Identify which cell holds the provided text, then report its [X, Y] central coordinate. 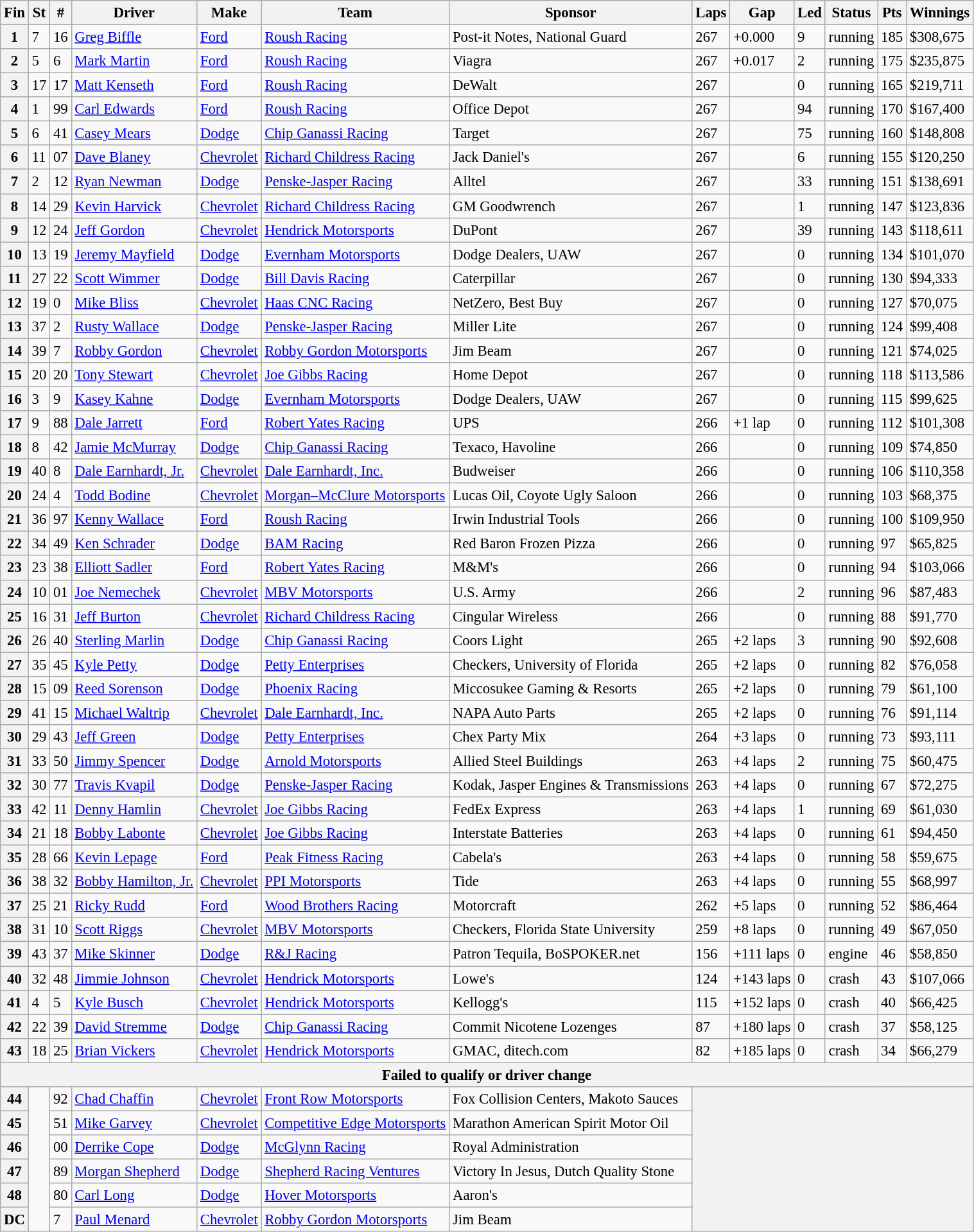
PPI Motorsports [356, 881]
Jimmy Spencer [134, 761]
Michael Waltrip [134, 713]
David Stremme [134, 1027]
160 [892, 134]
Robby Gordon [134, 351]
$61,100 [940, 689]
$87,483 [940, 592]
Peak Fitness Racing [356, 858]
Led [810, 13]
Jack Daniel's [571, 157]
$59,675 [940, 858]
$68,997 [940, 881]
89 [60, 1171]
$66,425 [940, 1002]
$148,808 [940, 134]
Denny Hamlin [134, 810]
Pts [892, 13]
$109,950 [940, 519]
170 [892, 109]
$103,066 [940, 568]
Mark Martin [134, 61]
$66,279 [940, 1050]
134 [892, 254]
engine [851, 954]
$99,408 [940, 327]
09 [60, 689]
+0.017 [762, 61]
R&J Racing [356, 954]
155 [892, 157]
Kyle Petty [134, 664]
$110,358 [940, 471]
Haas CNC Racing [356, 302]
$86,464 [940, 906]
Sterling Marlin [134, 640]
GMAC, ditech.com [571, 1050]
77 [60, 785]
Team [356, 13]
143 [892, 230]
Mike Skinner [134, 954]
Front Row Motorsports [356, 1099]
+143 laps [762, 978]
Paul Menard [134, 1220]
Kasey Kahne [134, 399]
Office Depot [571, 109]
151 [892, 182]
112 [892, 423]
U.S. Army [571, 592]
118 [892, 375]
$113,586 [940, 375]
100 [892, 519]
01 [60, 592]
$101,070 [940, 254]
Commit Nicotene Lozenges [571, 1027]
Tide [571, 881]
$92,608 [940, 640]
Carl Long [134, 1195]
$94,450 [940, 833]
DC [15, 1220]
Gap [762, 13]
Ken Schrader [134, 544]
Elliott Sadler [134, 568]
Dale Earnhardt, Jr. [134, 471]
Target [571, 134]
51 [60, 1123]
Home Depot [571, 375]
Bobby Hamilton, Jr. [134, 881]
Phoenix Racing [356, 689]
$118,611 [940, 230]
Kevin Harvick [134, 206]
103 [892, 496]
264 [711, 737]
92 [60, 1099]
+152 laps [762, 1002]
165 [892, 85]
Rusty Wallace [134, 327]
Todd Bodine [134, 496]
55 [892, 881]
Alltel [571, 182]
Chex Party Mix [571, 737]
121 [892, 351]
87 [711, 1027]
GM Goodwrench [571, 206]
Failed to qualify or driver change [487, 1075]
Patron Tequila, BoSPOKER.net [571, 954]
Sponsor [571, 13]
St [39, 13]
Winnings [940, 13]
$235,875 [940, 61]
Marathon American Spirit Motor Oil [571, 1123]
$60,475 [940, 761]
Scott Riggs [134, 930]
$68,375 [940, 496]
44 [15, 1099]
$308,675 [940, 37]
+111 laps [762, 954]
$91,770 [940, 616]
73 [892, 737]
Greg Biffle [134, 37]
$138,691 [940, 182]
Checkers, University of Florida [571, 664]
Brian Vickers [134, 1050]
$70,075 [940, 302]
Jeff Burton [134, 616]
Chad Chaffin [134, 1099]
Miller Lite [571, 327]
Kellogg's [571, 1002]
Status [851, 13]
$58,850 [940, 954]
Kevin Lepage [134, 858]
Morgan–McClure Motorsports [356, 496]
$58,125 [940, 1027]
Wood Brothers Racing [356, 906]
$94,333 [940, 278]
Allied Steel Buildings [571, 761]
$120,250 [940, 157]
99 [60, 109]
Kenny Wallace [134, 519]
Cabela's [571, 858]
McGlynn Racing [356, 1147]
127 [892, 302]
Budweiser [571, 471]
$219,711 [940, 85]
69 [892, 810]
109 [892, 447]
07 [60, 157]
+180 laps [762, 1027]
66 [60, 858]
52 [892, 906]
147 [892, 206]
185 [892, 37]
Aaron's [571, 1195]
Competitive Edge Motorsports [356, 1123]
Jamie McMurray [134, 447]
$67,050 [940, 930]
+0.000 [762, 37]
Arnold Motorsports [356, 761]
61 [892, 833]
Driver [134, 13]
Jeff Green [134, 737]
Jimmie Johnson [134, 978]
NetZero, Best Buy [571, 302]
Derrike Cope [134, 1147]
Kyle Busch [134, 1002]
Bill Davis Racing [356, 278]
Miccosukee Gaming & Resorts [571, 689]
Shepherd Racing Ventures [356, 1171]
Jeff Gordon [134, 230]
Fox Collision Centers, Makoto Sauces [571, 1099]
Dave Blaney [134, 157]
Texaco, Havoline [571, 447]
$93,111 [940, 737]
Viagra [571, 61]
+185 laps [762, 1050]
$76,058 [940, 664]
Red Baron Frozen Pizza [571, 544]
$107,066 [940, 978]
Mike Garvey [134, 1123]
FedEx Express [571, 810]
Bobby Labonte [134, 833]
47 [15, 1171]
$65,825 [940, 544]
DeWalt [571, 85]
130 [892, 278]
$72,275 [940, 785]
Laps [711, 13]
Lowe's [571, 978]
Carl Edwards [134, 109]
Hover Motorsports [356, 1195]
106 [892, 471]
$99,625 [940, 399]
$167,400 [940, 109]
$61,030 [940, 810]
# [60, 13]
Caterpillar [571, 278]
262 [711, 906]
Mike Bliss [134, 302]
Royal Administration [571, 1147]
Joe Nemechek [134, 592]
259 [711, 930]
96 [892, 592]
M&M's [571, 568]
$74,025 [940, 351]
Casey Mears [134, 134]
Post-it Notes, National Guard [571, 37]
Travis Kvapil [134, 785]
$123,836 [940, 206]
Motorcraft [571, 906]
Ryan Newman [134, 182]
Cingular Wireless [571, 616]
Morgan Shepherd [134, 1171]
76 [892, 713]
UPS [571, 423]
175 [892, 61]
Lucas Oil, Coyote Ugly Saloon [571, 496]
Matt Kenseth [134, 85]
50 [60, 761]
Coors Light [571, 640]
Interstate Batteries [571, 833]
79 [892, 689]
Reed Sorenson [134, 689]
NAPA Auto Parts [571, 713]
Make [229, 13]
Fin [15, 13]
$91,114 [940, 713]
58 [892, 858]
Jeremy Mayfield [134, 254]
156 [711, 954]
90 [892, 640]
Kodak, Jasper Engines & Transmissions [571, 785]
Scott Wimmer [134, 278]
BAM Racing [356, 544]
$101,308 [940, 423]
Victory In Jesus, Dutch Quality Stone [571, 1171]
Tony Stewart [134, 375]
67 [892, 785]
Ricky Rudd [134, 906]
+8 laps [762, 930]
Dale Jarrett [134, 423]
DuPont [571, 230]
00 [60, 1147]
Checkers, Florida State University [571, 930]
+3 laps [762, 737]
+1 lap [762, 423]
$74,850 [940, 447]
+5 laps [762, 906]
Irwin Industrial Tools [571, 519]
80 [60, 1195]
